Locate the cell with the specified text and output its (X, Y) center coordinate. 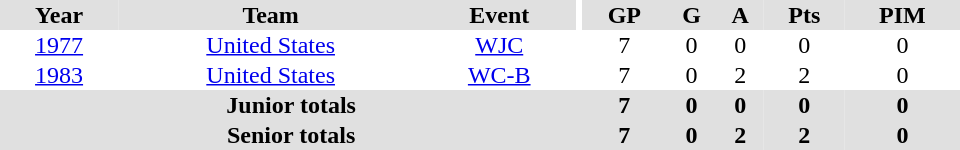
WJC (499, 45)
Senior totals (291, 135)
PIM (902, 15)
A (740, 15)
G (691, 15)
WC-B (499, 75)
1983 (59, 75)
Event (499, 15)
Pts (804, 15)
1977 (59, 45)
Team (270, 15)
Junior totals (291, 105)
Year (59, 15)
GP (624, 15)
